Scan for the cell matching the given text and deliver its [x, y] coordinate at center. 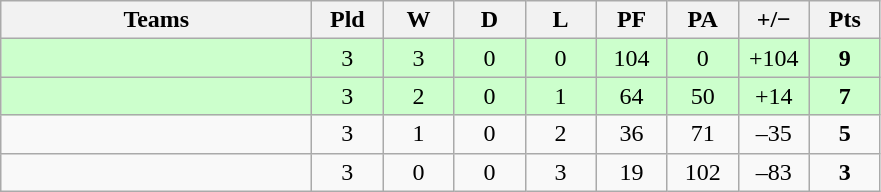
+/− [774, 20]
PF [632, 20]
PA [702, 20]
Pld [348, 20]
64 [632, 96]
+14 [774, 96]
7 [844, 96]
5 [844, 134]
36 [632, 134]
–35 [774, 134]
Pts [844, 20]
104 [632, 58]
D [490, 20]
71 [702, 134]
50 [702, 96]
+104 [774, 58]
–83 [774, 172]
19 [632, 172]
Teams [156, 20]
W [418, 20]
9 [844, 58]
102 [702, 172]
L [560, 20]
